Return the [X, Y] coordinate for the center point of the cell that contains the specified text.  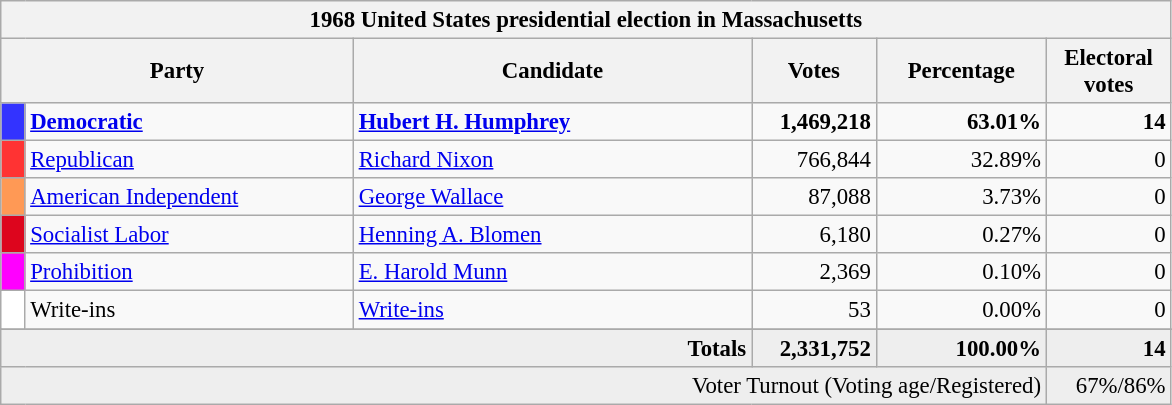
Richard Nixon [552, 160]
Candidate [552, 72]
6,180 [814, 235]
87,088 [814, 197]
Democratic [189, 122]
0.00% [961, 310]
100.00% [961, 348]
3.73% [961, 197]
1968 United States presidential election in Massachusetts [586, 20]
2,369 [814, 273]
Hubert H. Humphrey [552, 122]
Prohibition [189, 273]
Electoral votes [1108, 72]
Totals [376, 348]
0.27% [961, 235]
Republican [189, 160]
32.89% [961, 160]
George Wallace [552, 197]
American Independent [189, 197]
67%/86% [1108, 385]
Votes [814, 72]
1,469,218 [814, 122]
Voter Turnout (Voting age/Registered) [524, 385]
Percentage [961, 72]
E. Harold Munn [552, 273]
Party [178, 72]
766,844 [814, 160]
53 [814, 310]
63.01% [961, 122]
0.10% [961, 273]
Socialist Labor [189, 235]
Henning A. Blomen [552, 235]
2,331,752 [814, 348]
